Find where the given text appears and provide that cell's center as [x, y] coordinate. 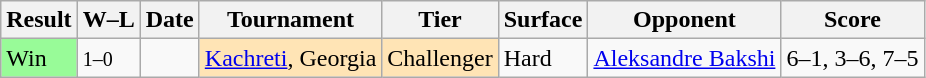
1–0 [108, 58]
Result [39, 20]
Aleksandre Bakshi [684, 58]
Hard [543, 58]
Kachreti, Georgia [290, 58]
Opponent [684, 20]
Win [39, 58]
Date [170, 20]
Challenger [440, 58]
Score [852, 20]
W–L [108, 20]
Tier [440, 20]
Surface [543, 20]
6–1, 3–6, 7–5 [852, 58]
Tournament [290, 20]
